Detect which cell encompasses the target text, then output its (x, y) center coordinate. 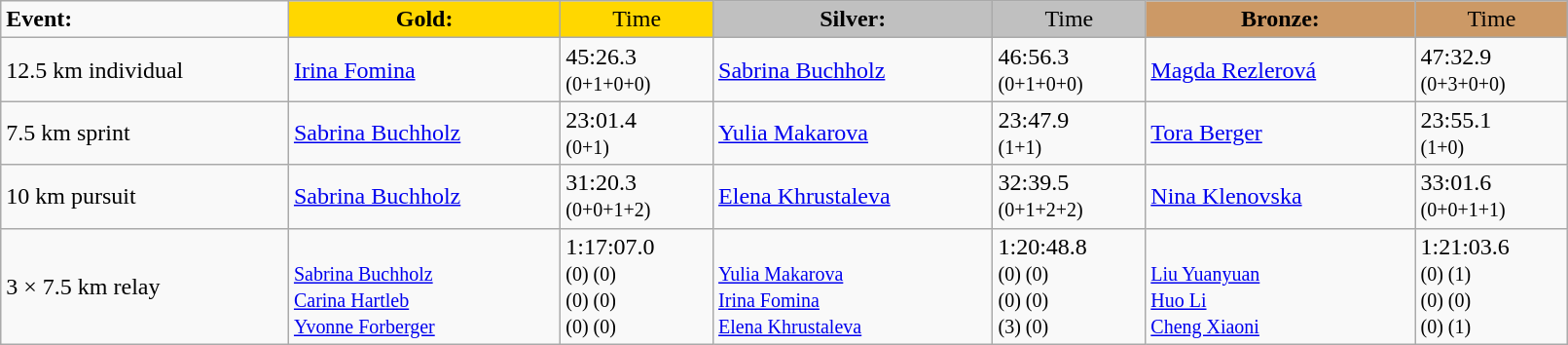
Gold: (424, 19)
12.5 km individual (145, 70)
46:56.3(0+1+0+0) (1069, 70)
Elena Khrustaleva (853, 197)
1:20:48.8 (0) (0)(0) (0)(3) (0) (1069, 287)
Event: (145, 19)
Sabrina BuchholzCarina HartlebYvonne Forberger (424, 287)
23:01.4(0+1) (637, 133)
1:21:03.6 (0) (1)(0) (0)(0) (1) (1491, 287)
31:20.3(0+0+1+2) (637, 197)
23:47.9(1+1) (1069, 133)
Irina Fomina (424, 70)
Liu YuanyuanHuo LiCheng Xiaoni (1281, 287)
Yulia Makarova (853, 133)
1:17:07.0(0) (0)(0) (0)(0) (0) (637, 287)
Tora Berger (1281, 133)
32:39.5(0+1+2+2) (1069, 197)
33:01.6(0+0+1+1) (1491, 197)
Magda Rezlerová (1281, 70)
47:32.9(0+3+0+0) (1491, 70)
7.5 km sprint (145, 133)
3 × 7.5 km relay (145, 287)
45:26.3(0+1+0+0) (637, 70)
10 km pursuit (145, 197)
Nina Klenovska (1281, 197)
Bronze: (1281, 19)
Silver: (853, 19)
Yulia MakarovaIrina FominaElena Khrustaleva (853, 287)
23:55.1(1+0) (1491, 133)
